Return the [x, y] coordinate for the center point of the cell that contains the specified text.  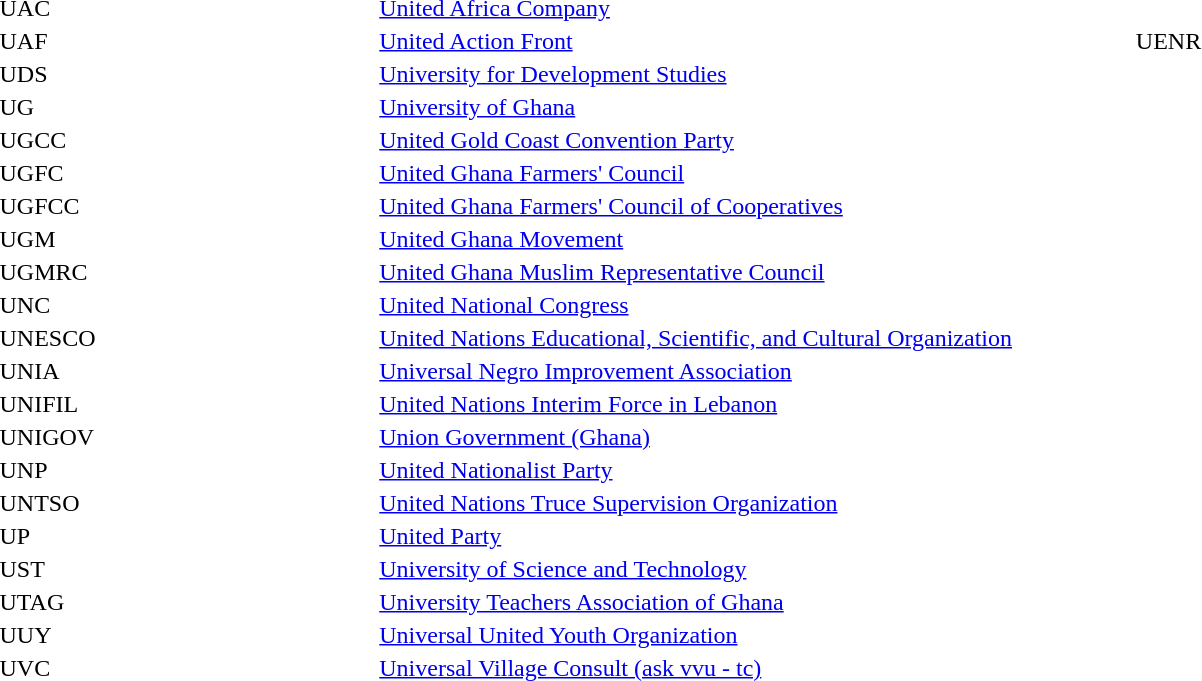
University Teachers Association of Ghana [755, 602]
University for Development Studies [755, 74]
University of Science and Technology [755, 569]
Union Government (Ghana) [755, 437]
United Gold Coast Convention Party [755, 140]
United Action Front [755, 41]
United Ghana Farmers' Council [755, 173]
United Nations Educational, Scientific, and Cultural Organization [755, 338]
United Nations Interim Force in Lebanon [755, 404]
United Ghana Muslim Representative Council [755, 272]
Universal United Youth Organization [755, 635]
United Nations Truce Supervision Organization [755, 503]
Universal Negro Improvement Association [755, 371]
United Ghana Farmers' Council of Cooperatives [755, 206]
United National Congress [755, 305]
United Ghana Movement [755, 239]
University of Ghana [755, 107]
United Party [755, 536]
United Nationalist Party [755, 470]
